Return the (X, Y) coordinate for the center point of the cell that contains the specified text.  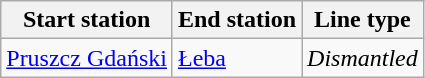
Łeba (236, 58)
End station (236, 20)
Line type (363, 20)
Start station (87, 20)
Dismantled (363, 58)
Pruszcz Gdański (87, 58)
